Extract the (X, Y) coordinate from the center of the cell holding the provided text.  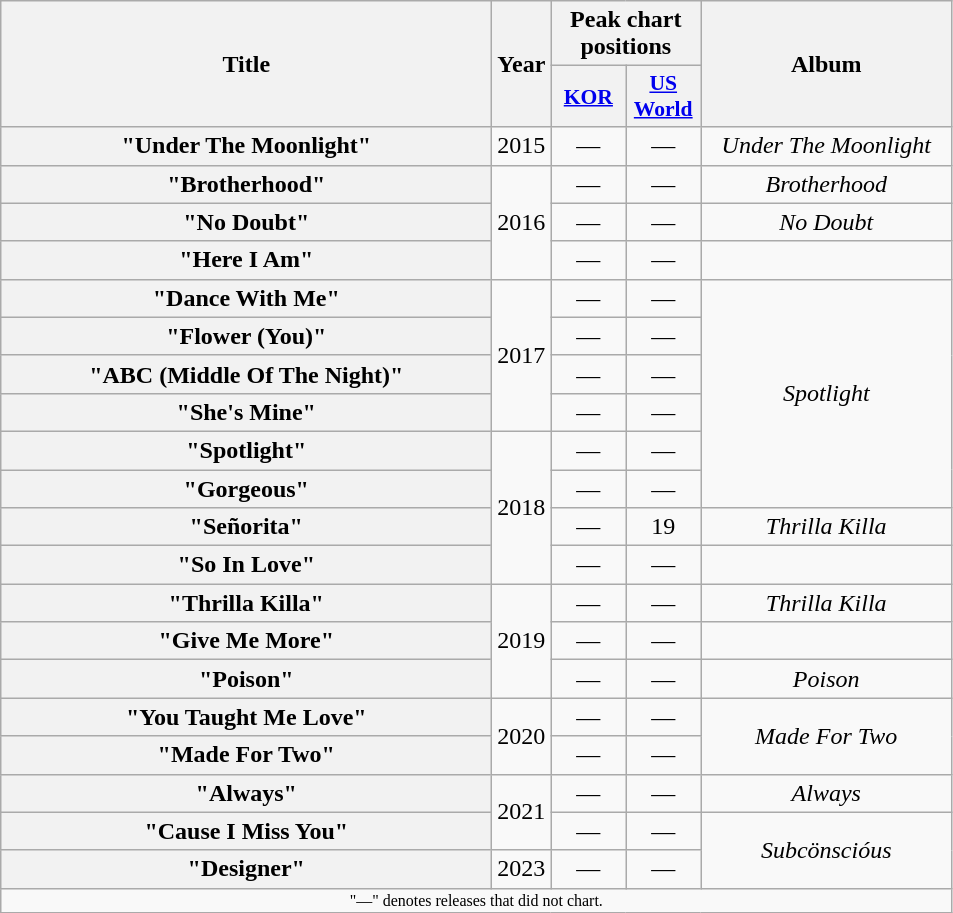
"Señorita" (246, 527)
2018 (522, 507)
"You Taught Me Love" (246, 717)
"Gorgeous" (246, 489)
Spotlight (826, 393)
2017 (522, 355)
"Thrilla Killa" (246, 603)
"Made For Two" (246, 755)
"Brotherhood" (246, 184)
"—" denotes releases that did not chart. (476, 900)
Always (826, 793)
2020 (522, 736)
2021 (522, 812)
"She's Mine" (246, 412)
2016 (522, 222)
"Under The Moonlight" (246, 146)
"Dance With Me" (246, 298)
"No Doubt" (246, 222)
"Give Me More" (246, 641)
"So In Love" (246, 565)
Subcönscióus (826, 850)
"Flower (You)" (246, 336)
"Spotlight" (246, 450)
Under The Moonlight (826, 146)
"ABC (Middle Of The Night)" (246, 374)
"Always" (246, 793)
Peak chart positions (626, 34)
19 (664, 527)
Album (826, 64)
"Cause I Miss You" (246, 831)
Year (522, 64)
2023 (522, 869)
Made For Two (826, 736)
KOR (588, 96)
Brotherhood (826, 184)
Poison (826, 679)
2015 (522, 146)
No Doubt (826, 222)
"Poison" (246, 679)
2019 (522, 641)
"Here I Am" (246, 260)
Title (246, 64)
"Designer" (246, 869)
US World (664, 96)
